Search for the cell housing the specified text and yield its [x, y] center coordinate. 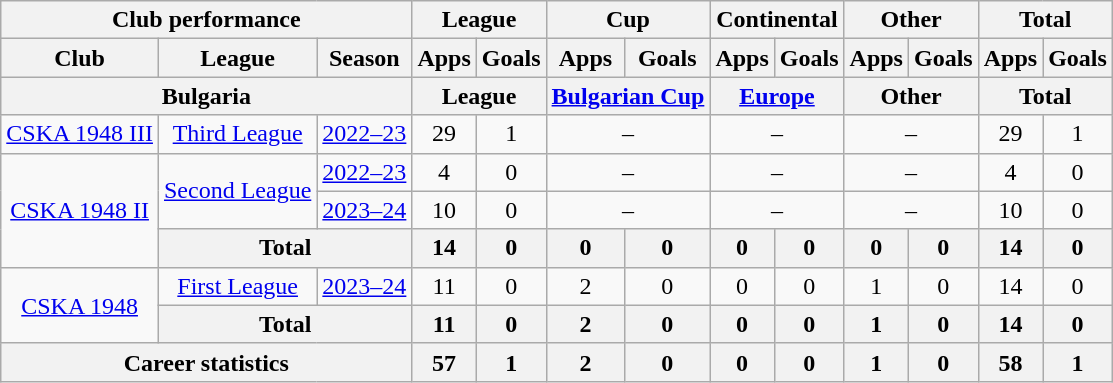
CSKA 1948 II [80, 210]
Club performance [206, 20]
Third League [237, 134]
Cup [628, 20]
Second League [237, 191]
Career statistics [206, 362]
58 [1010, 362]
Season [364, 58]
Club [80, 58]
Continental [777, 20]
CSKA 1948 III [80, 134]
Bulgaria [206, 96]
Europe [777, 96]
Bulgarian Cup [628, 96]
CSKA 1948 [80, 305]
First League [237, 286]
57 [444, 362]
